Pinpoint the cell where the given text exists, returning its [X, Y] midpoint coordinate. 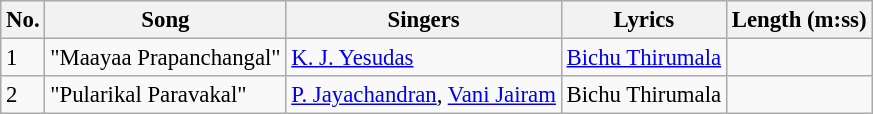
1 [23, 58]
Singers [424, 20]
K. J. Yesudas [424, 58]
Length (m:ss) [798, 20]
No. [23, 20]
Song [166, 20]
P. Jayachandran, Vani Jairam [424, 95]
"Pularikal Paravakal" [166, 95]
2 [23, 95]
Lyrics [644, 20]
"Maayaa Prapanchangal" [166, 58]
